Capture the cell that displays the provided text and extract its (x, y) central coordinate. 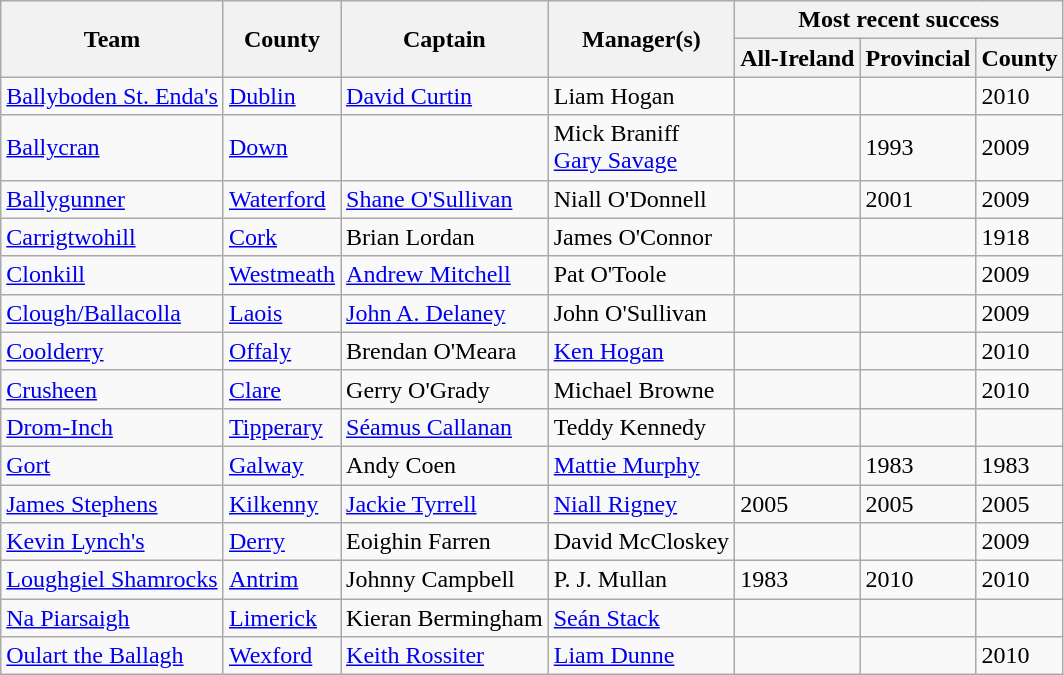
Pat O'Toole (641, 275)
P. J. Mullan (641, 580)
Team (112, 39)
David McCloskey (641, 542)
All-Ireland (798, 58)
Johnny Campbell (445, 580)
James O'Connor (641, 237)
Derry (282, 542)
Liam Hogan (641, 96)
Andrew Mitchell (445, 275)
Oulart the Ballagh (112, 656)
Dublin (282, 96)
John A. Delaney (445, 313)
Loughgiel Shamrocks (112, 580)
Down (282, 148)
Clough/Ballacolla (112, 313)
Limerick (282, 618)
Ballycran (112, 148)
Cork (282, 237)
Coolderry (112, 351)
Gort (112, 465)
1918 (1020, 237)
Crusheen (112, 389)
Liam Dunne (641, 656)
Antrim (282, 580)
Tipperary (282, 427)
Na Piarsaigh (112, 618)
Carrigtwohill (112, 237)
Keith Rossiter (445, 656)
Eoighin Farren (445, 542)
Niall Rigney (641, 503)
Galway (282, 465)
Most recent success (899, 20)
Wexford (282, 656)
Kilkenny (282, 503)
Teddy Kennedy (641, 427)
Kieran Bermingham (445, 618)
Ballyboden St. Enda's (112, 96)
Seán Stack (641, 618)
Shane O'Sullivan (445, 199)
Manager(s) (641, 39)
Brendan O'Meara (445, 351)
Clare (282, 389)
Drom-Inch (112, 427)
Niall O'Donnell (641, 199)
John O'Sullivan (641, 313)
Ken Hogan (641, 351)
Westmeath (282, 275)
1993 (918, 148)
Jackie Tyrrell (445, 503)
Waterford (282, 199)
Laois (282, 313)
Séamus Callanan (445, 427)
Michael Browne (641, 389)
Clonkill (112, 275)
Gerry O'Grady (445, 389)
James Stephens (112, 503)
Kevin Lynch's (112, 542)
Andy Coen (445, 465)
Mick BraniffGary Savage (641, 148)
2001 (918, 199)
Offaly (282, 351)
David Curtin (445, 96)
Provincial (918, 58)
Captain (445, 39)
Brian Lordan (445, 237)
Ballygunner (112, 199)
Mattie Murphy (641, 465)
